For the text-containing cell, return its midpoint in (x, y) coordinate format. 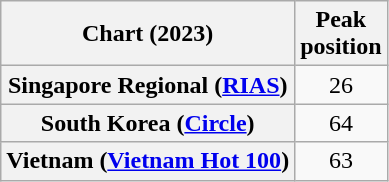
Chart (2023) (148, 34)
South Korea (Circle) (148, 123)
Singapore Regional (RIAS) (148, 85)
Peakposition (341, 34)
64 (341, 123)
Vietnam (Vietnam Hot 100) (148, 161)
26 (341, 85)
63 (341, 161)
